Search for the cell housing the specified text and yield its [x, y] center coordinate. 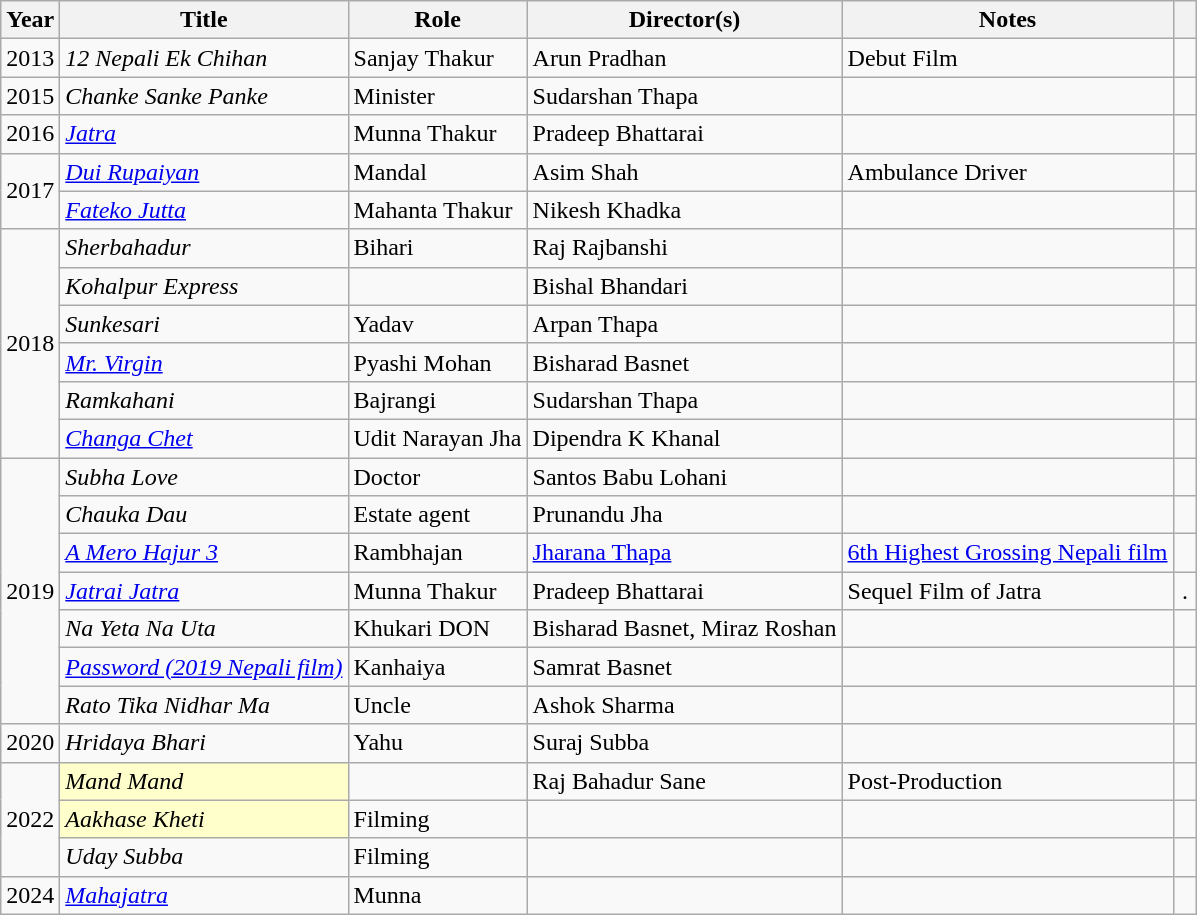
. [1185, 591]
Samrat Basnet [684, 667]
2013 [30, 58]
Sanjay Thakur [438, 58]
12 Nepali Ek Chihan [204, 58]
Mand Mand [204, 781]
Mahajatra [204, 895]
Bisharad Basnet [684, 362]
Bihari [438, 248]
Sequel Film of Jatra [1008, 591]
Jatra [204, 134]
Mr. Virgin [204, 362]
Ramkahani [204, 400]
Jharana Thapa [684, 553]
Mahanta Thakur [438, 210]
Role [438, 20]
Dipendra K Khanal [684, 438]
2017 [30, 191]
Minister [438, 96]
2016 [30, 134]
Yahu [438, 743]
Uday Subba [204, 857]
2020 [30, 743]
Fateko Jutta [204, 210]
Kanhaiya [438, 667]
2015 [30, 96]
Arun Pradhan [684, 58]
Hridaya Bhari [204, 743]
Sherbahadur [204, 248]
Raj Bahadur Sane [684, 781]
Director(s) [684, 20]
Chauka Dau [204, 515]
Debut Film [1008, 58]
Doctor [438, 477]
A Mero Hajur 3 [204, 553]
Pyashi Mohan [438, 362]
Changa Chet [204, 438]
Suraj Subba [684, 743]
Udit Narayan Jha [438, 438]
2019 [30, 591]
Notes [1008, 20]
Password (2019 Nepali film) [204, 667]
Sunkesari [204, 324]
Munna [438, 895]
Asim Shah [684, 172]
Rato Tika Nidhar Ma [204, 705]
Title [204, 20]
Bishal Bhandari [684, 286]
Bajrangi [438, 400]
2024 [30, 895]
Jatrai Jatra [204, 591]
Arpan Thapa [684, 324]
Ambulance Driver [1008, 172]
Bisharad Basnet, Miraz Roshan [684, 629]
Santos Babu Lohani [684, 477]
6th Highest Grossing Nepali film [1008, 553]
Mandal [438, 172]
Year [30, 20]
Rambhajan [438, 553]
Na Yeta Na Uta [204, 629]
Yadav [438, 324]
Subha Love [204, 477]
Uncle [438, 705]
Nikesh Khadka [684, 210]
Kohalpur Express [204, 286]
Estate agent [438, 515]
2018 [30, 343]
Ashok Sharma [684, 705]
Khukari DON [438, 629]
Dui Rupaiyan [204, 172]
Post-Production [1008, 781]
Prunandu Jha [684, 515]
Raj Rajbanshi [684, 248]
Chanke Sanke Panke [204, 96]
Aakhase Kheti [204, 819]
2022 [30, 819]
